Find where the given text appears and provide that cell's center as (x, y) coordinate. 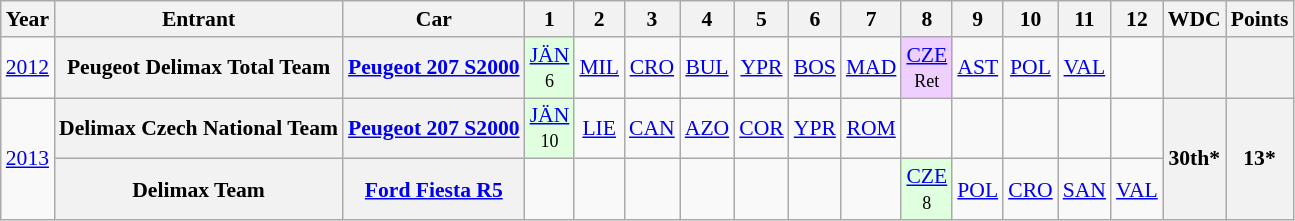
CZE8 (926, 190)
AZO (707, 128)
11 (1084, 19)
MIL (599, 68)
CAN (652, 128)
JÄN6 (550, 68)
13* (1260, 159)
5 (762, 19)
30th* (1194, 159)
Delimax Czech National Team (198, 128)
ROM (872, 128)
4 (707, 19)
12 (1137, 19)
Car (434, 19)
2012 (28, 68)
AST (978, 68)
9 (978, 19)
CZERet (926, 68)
2 (599, 19)
Delimax Team (198, 190)
JÄN10 (550, 128)
WDC (1194, 19)
LIE (599, 128)
7 (872, 19)
6 (815, 19)
COR (762, 128)
10 (1030, 19)
Entrant (198, 19)
SAN (1084, 190)
Year (28, 19)
2013 (28, 159)
BOS (815, 68)
Points (1260, 19)
3 (652, 19)
MAD (872, 68)
BUL (707, 68)
1 (550, 19)
Peugeot Delimax Total Team (198, 68)
8 (926, 19)
Ford Fiesta R5 (434, 190)
